Provide the (x, y) coordinate of the cell's center where the given text is located.  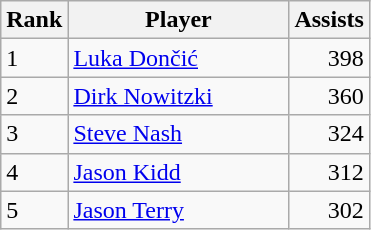
Player (178, 20)
3 (34, 134)
398 (329, 58)
Steve Nash (178, 134)
2 (34, 96)
Assists (329, 20)
1 (34, 58)
Luka Dončić (178, 58)
302 (329, 210)
Jason Kidd (178, 172)
324 (329, 134)
Dirk Nowitzki (178, 96)
4 (34, 172)
360 (329, 96)
Rank (34, 20)
312 (329, 172)
Jason Terry (178, 210)
5 (34, 210)
